Return [x, y] of the center of cell containing provided text 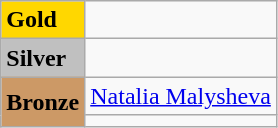
Natalia Malysheva [181, 96]
Silver [43, 58]
Gold [43, 20]
Bronze [43, 102]
